Locate the cell with the specified text and output its (x, y) center coordinate. 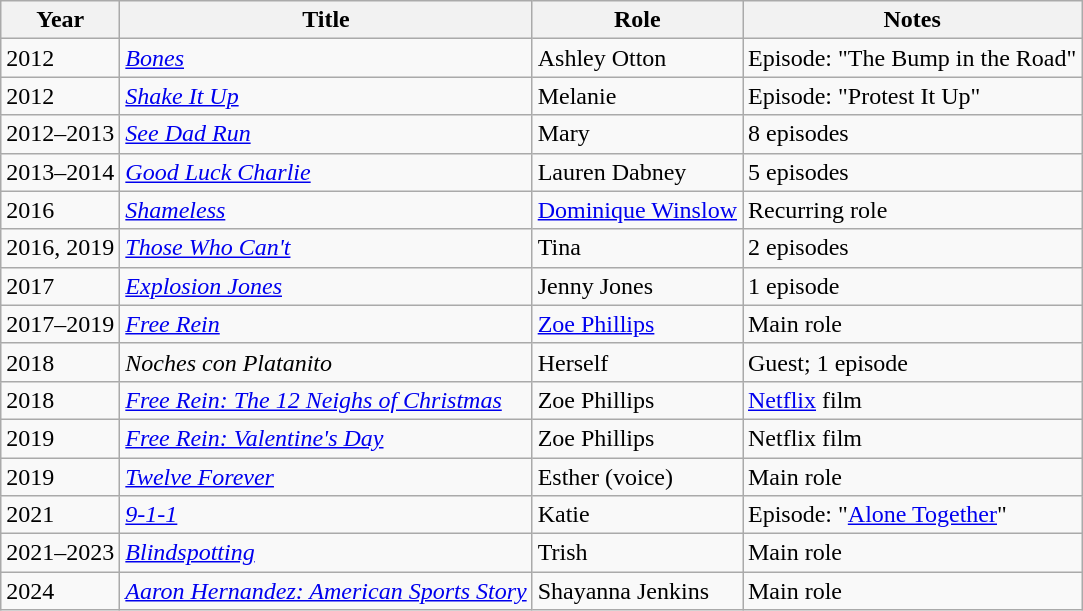
2013–2014 (60, 172)
8 episodes (912, 134)
Shayanna Jenkins (637, 591)
Mary (637, 134)
Explosion Jones (326, 286)
2 episodes (912, 248)
Guest; 1 episode (912, 362)
1 episode (912, 286)
Twelve Forever (326, 477)
Herself (637, 362)
Blindspotting (326, 553)
Aaron Hernandez: American Sports Story (326, 591)
Free Rein: Valentine's Day (326, 438)
2017 (60, 286)
Episode: "Alone Together" (912, 515)
Bones (326, 58)
Recurring role (912, 210)
Melanie (637, 96)
Year (60, 20)
9-1-1 (326, 515)
Esther (voice) (637, 477)
Jenny Jones (637, 286)
Title (326, 20)
Role (637, 20)
Notes (912, 20)
Free Rein: The 12 Neighs of Christmas (326, 400)
See Dad Run (326, 134)
5 episodes (912, 172)
2024 (60, 591)
Trish (637, 553)
2021–2023 (60, 553)
2012–2013 (60, 134)
2017–2019 (60, 324)
Ashley Otton (637, 58)
Tina (637, 248)
Those Who Can't (326, 248)
2016, 2019 (60, 248)
Shake It Up (326, 96)
Dominique Winslow (637, 210)
Episode: "The Bump in the Road" (912, 58)
Good Luck Charlie (326, 172)
Shameless (326, 210)
Episode: "Protest It Up" (912, 96)
Lauren Dabney (637, 172)
Noches con Platanito (326, 362)
Katie (637, 515)
Free Rein (326, 324)
2016 (60, 210)
2021 (60, 515)
